Locate the cell with the specified text and output its (X, Y) center coordinate. 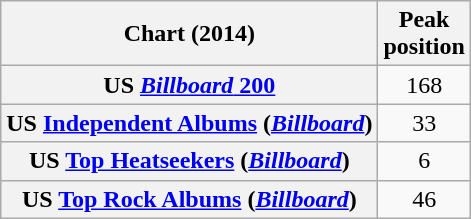
Chart (2014) (190, 34)
46 (424, 199)
US Top Rock Albums (Billboard) (190, 199)
Peakposition (424, 34)
US Top Heatseekers (Billboard) (190, 161)
US Independent Albums (Billboard) (190, 123)
168 (424, 85)
US Billboard 200 (190, 85)
6 (424, 161)
33 (424, 123)
